Pinpoint the cell where the given text exists, returning its (X, Y) midpoint coordinate. 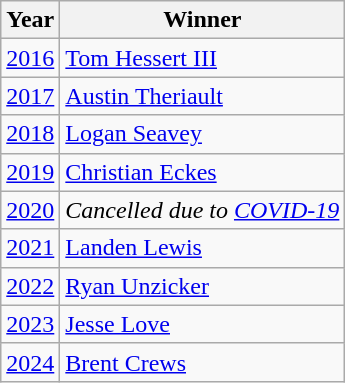
Ryan Unzicker (202, 286)
2018 (30, 134)
Jesse Love (202, 324)
Austin Theriault (202, 96)
2016 (30, 58)
Winner (202, 20)
Logan Seavey (202, 134)
2022 (30, 286)
Brent Crews (202, 362)
2023 (30, 324)
Cancelled due to COVID-19 (202, 210)
Landen Lewis (202, 248)
2019 (30, 172)
Year (30, 20)
2021 (30, 248)
Tom Hessert III (202, 58)
2020 (30, 210)
Christian Eckes (202, 172)
2024 (30, 362)
2017 (30, 96)
